Provide the (x, y) coordinate of the cell's center where the given text is located.  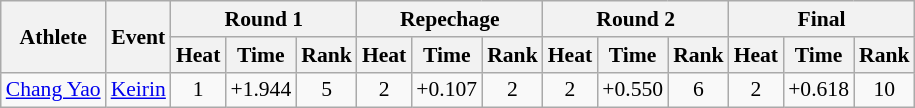
Final (822, 19)
10 (884, 90)
Keirin (138, 90)
Round 2 (636, 19)
Athlete (54, 36)
Chang Yao (54, 90)
6 (698, 90)
Event (138, 36)
Round 1 (264, 19)
1 (198, 90)
5 (326, 90)
Repechage (450, 19)
+1.944 (260, 90)
+0.550 (632, 90)
+0.618 (818, 90)
+0.107 (446, 90)
